Find where the given text appears and provide that cell's center as (X, Y) coordinate. 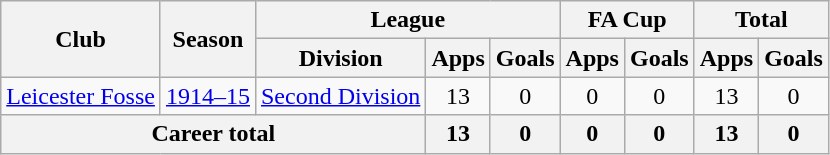
1914–15 (208, 96)
Second Division (340, 96)
Career total (214, 134)
Total (761, 20)
Leicester Fosse (81, 96)
Division (340, 58)
League (408, 20)
FA Cup (627, 20)
Season (208, 39)
Club (81, 39)
